Detect which cell encompasses the target text, then output its [x, y] center coordinate. 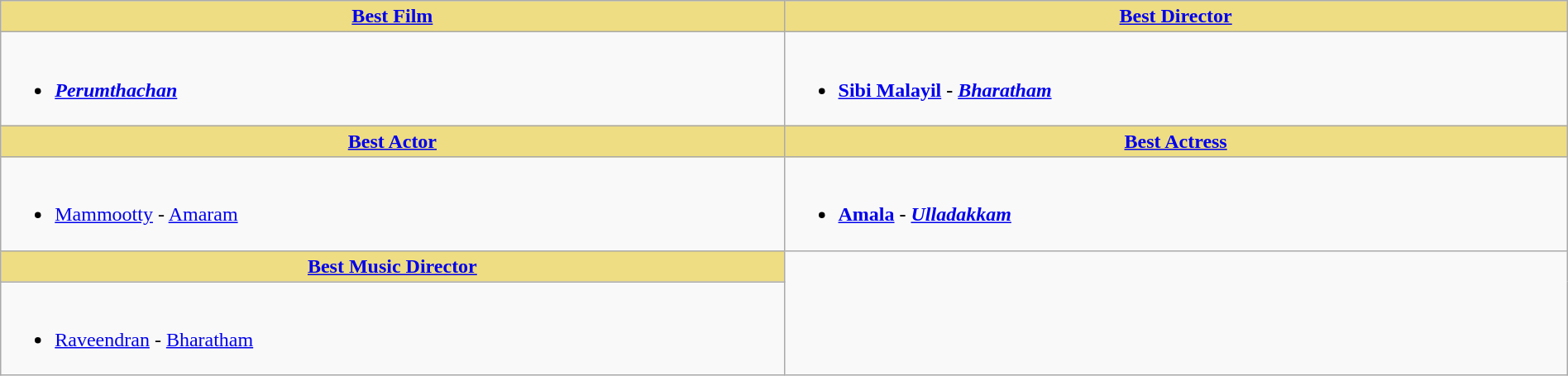
Mammootty - Amaram [392, 203]
Perumthachan [392, 79]
Best Film [392, 17]
Best Actress [1176, 141]
Sibi Malayil - Bharatham [1176, 79]
Best Director [1176, 17]
Best Music Director [392, 266]
Raveendran - Bharatham [392, 329]
Amala - Ulladakkam [1176, 203]
Best Actor [392, 141]
